Search for the cell housing the specified text and yield its [x, y] center coordinate. 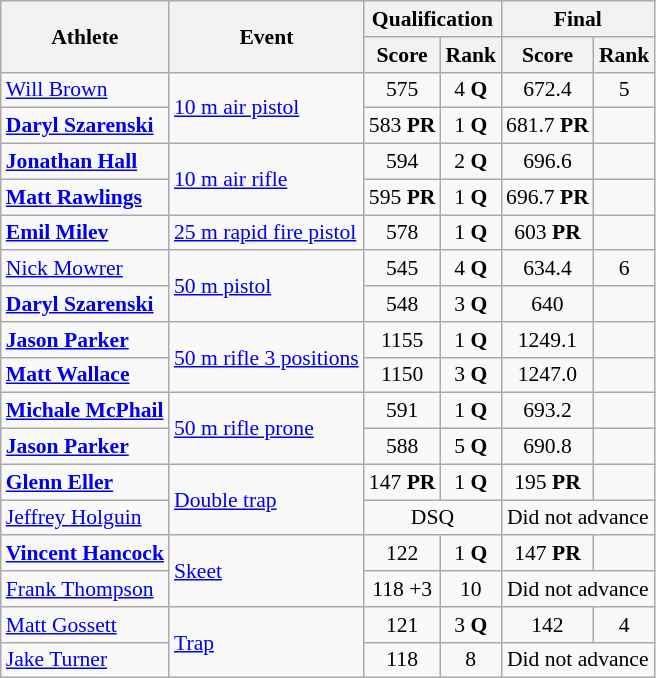
681.7 PR [548, 126]
Matt Wallace [85, 375]
2 Q [470, 162]
142 [548, 625]
5 Q [470, 447]
10 m air rifle [266, 180]
690.8 [548, 447]
578 [402, 233]
121 [402, 625]
118 [402, 660]
1247.0 [548, 375]
Jeffrey Holguin [85, 518]
Matt Gossett [85, 625]
Jonathan Hall [85, 162]
594 [402, 162]
10 m air pistol [266, 108]
Event [266, 36]
696.6 [548, 162]
696.7 PR [548, 197]
595 PR [402, 197]
Athlete [85, 36]
Frank Thompson [85, 589]
Michale McPhail [85, 411]
672.4 [548, 90]
118 +3 [402, 589]
603 PR [548, 233]
50 m rifle 3 positions [266, 358]
545 [402, 269]
8 [470, 660]
Double trap [266, 500]
591 [402, 411]
640 [548, 304]
Nick Mowrer [85, 269]
5 [624, 90]
Emil Milev [85, 233]
195 PR [548, 482]
Skeet [266, 572]
4 [624, 625]
1249.1 [548, 340]
Jake Turner [85, 660]
Matt Rawlings [85, 197]
Final [578, 19]
1150 [402, 375]
50 m pistol [266, 286]
575 [402, 90]
693.2 [548, 411]
548 [402, 304]
583 PR [402, 126]
6 [624, 269]
588 [402, 447]
Vincent Hancock [85, 554]
Will Brown [85, 90]
DSQ [432, 518]
Qualification [432, 19]
50 m rifle prone [266, 428]
25 m rapid fire pistol [266, 233]
122 [402, 554]
Trap [266, 642]
10 [470, 589]
1155 [402, 340]
Glenn Eller [85, 482]
634.4 [548, 269]
